Output the [X, Y] coordinate of the center of the cell containing the given text.  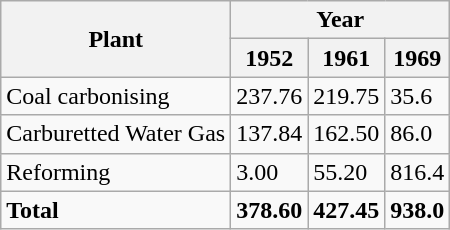
237.76 [270, 96]
1961 [346, 58]
1969 [418, 58]
Plant [116, 39]
Coal carbonising [116, 96]
Total [116, 210]
Carburetted Water Gas [116, 134]
55.20 [346, 172]
Year [340, 20]
938.0 [418, 210]
816.4 [418, 172]
162.50 [346, 134]
3.00 [270, 172]
Reforming [116, 172]
86.0 [418, 134]
1952 [270, 58]
427.45 [346, 210]
137.84 [270, 134]
35.6 [418, 96]
378.60 [270, 210]
219.75 [346, 96]
